For the text-containing cell, return its midpoint in [x, y] coordinate format. 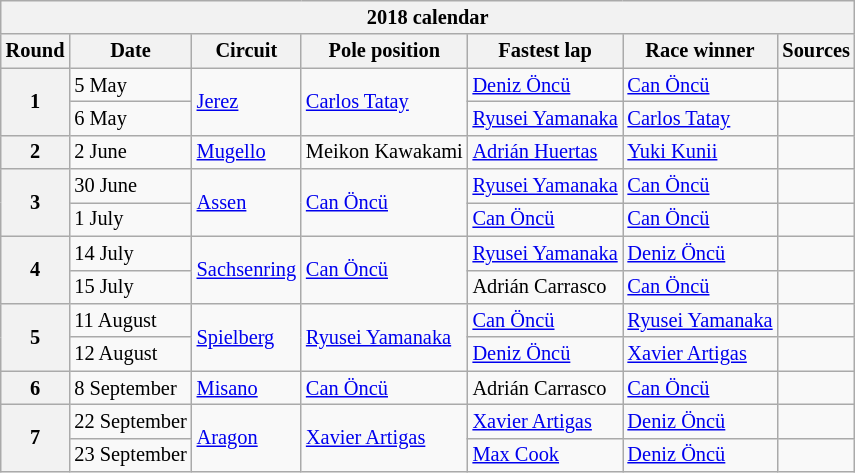
3 [36, 202]
Aragon [246, 438]
Sources [816, 51]
4 [36, 270]
Race winner [700, 51]
Assen [246, 202]
Fastest lap [546, 51]
1 [36, 102]
Jerez [246, 102]
7 [36, 438]
Yuki Kunii [700, 152]
Meikon Kawakami [384, 152]
22 September [130, 421]
23 September [130, 455]
11 August [130, 320]
12 August [130, 354]
2018 calendar [428, 17]
2 June [130, 152]
8 September [130, 388]
Misano [246, 388]
5 [36, 336]
6 [36, 388]
Circuit [246, 51]
Adrián Huertas [546, 152]
5 May [130, 85]
30 June [130, 186]
Pole position [384, 51]
Max Cook [546, 455]
Round [36, 51]
Sachsenring [246, 270]
Date [130, 51]
15 July [130, 287]
6 May [130, 118]
2 [36, 152]
14 July [130, 253]
1 July [130, 219]
Mugello [246, 152]
Spielberg [246, 336]
